Find where the given text appears and provide that cell's center as [X, Y] coordinate. 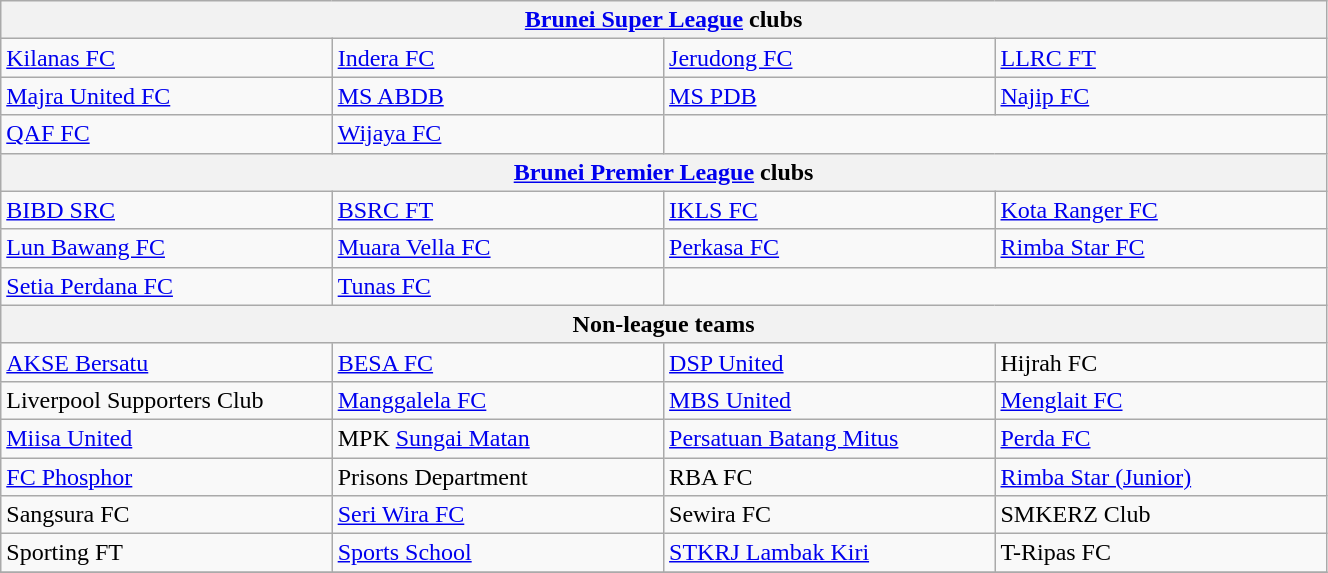
RBA FC [830, 477]
Sewira FC [830, 515]
Sporting FT [166, 553]
Rimba Star FC [1160, 248]
MPK Sungai Matan [498, 438]
Brunei Premier League clubs [664, 172]
Majra United FC [166, 96]
Tunas FC [498, 286]
MBS United [830, 400]
Indera FC [498, 58]
Miisa United [166, 438]
Kota Ranger FC [1160, 210]
Sports School [498, 553]
BIBD SRC [166, 210]
QAF FC [166, 134]
Manggalela FC [498, 400]
Setia Perdana FC [166, 286]
IKLS FC [830, 210]
STKRJ Lambak Kiri [830, 553]
Lun Bawang FC [166, 248]
Sangsura FC [166, 515]
DSP United [830, 362]
MS PDB [830, 96]
T-Ripas FC [1160, 553]
Hijrah FC [1160, 362]
Perda FC [1160, 438]
Brunei Super League clubs [664, 20]
Liverpool Supporters Club [166, 400]
AKSE Bersatu [166, 362]
Muara Vella FC [498, 248]
Kilanas FC [166, 58]
SMKERZ Club [1160, 515]
BSRC FT [498, 210]
LLRC FT [1160, 58]
Seri Wira FC [498, 515]
Rimba Star (Junior) [1160, 477]
Prisons Department [498, 477]
FC Phosphor [166, 477]
Najip FC [1160, 96]
Non-league teams [664, 324]
BESA FC [498, 362]
Wijaya FC [498, 134]
Persatuan Batang Mitus [830, 438]
Perkasa FC [830, 248]
Jerudong FC [830, 58]
MS ABDB [498, 96]
Menglait FC [1160, 400]
